Find where the given text appears and provide that cell's center as [x, y] coordinate. 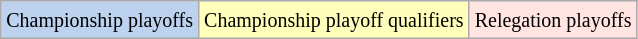
Relegation playoffs [553, 20]
Championship playoff qualifiers [334, 20]
Championship playoffs [100, 20]
